Identify which cell holds the provided text, then report its [X, Y] central coordinate. 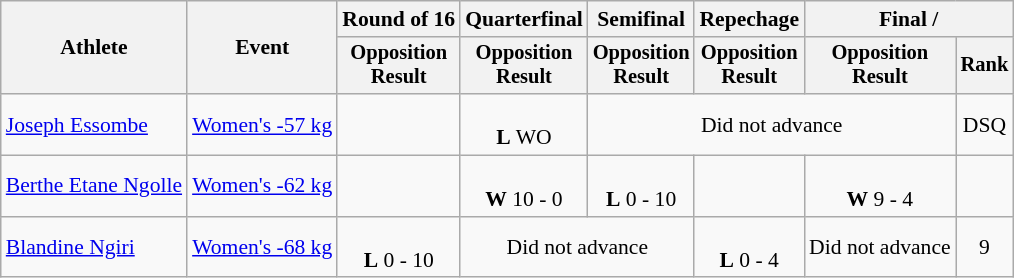
Women's -68 kg [262, 248]
9 [985, 248]
DSQ [985, 124]
Joseph Essombe [94, 124]
Round of 16 [398, 19]
L 0 - 4 [749, 248]
Blandine Ngiri [94, 248]
Final / [908, 19]
W 10 - 0 [524, 186]
Women's -57 kg [262, 124]
W 9 - 4 [880, 186]
Semifinal [642, 19]
Berthe Etane Ngolle [94, 186]
Quarterfinal [524, 19]
L WO [524, 124]
Women's -62 kg [262, 186]
Rank [985, 66]
Event [262, 48]
Repechage [749, 19]
Athlete [94, 48]
